Locate the cell with the specified text and output its (x, y) center coordinate. 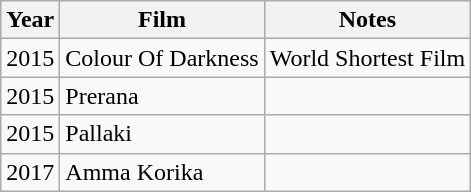
Notes (367, 20)
Amma Korika (162, 172)
Colour Of Darkness (162, 58)
Prerana (162, 96)
Film (162, 20)
Year (30, 20)
2017 (30, 172)
World Shortest Film (367, 58)
Pallaki (162, 134)
